Find where the given text appears and provide that cell's center as (X, Y) coordinate. 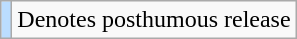
Denotes posthumous release (154, 20)
